Output the [X, Y] coordinate of the center of the cell containing the given text.  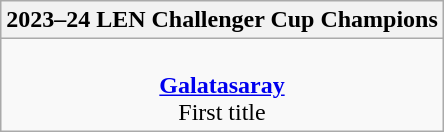
2023–24 LEN Challenger Cup Champions [222, 20]
GalatasarayFirst title [222, 85]
